Capture the cell that displays the provided text and extract its [x, y] central coordinate. 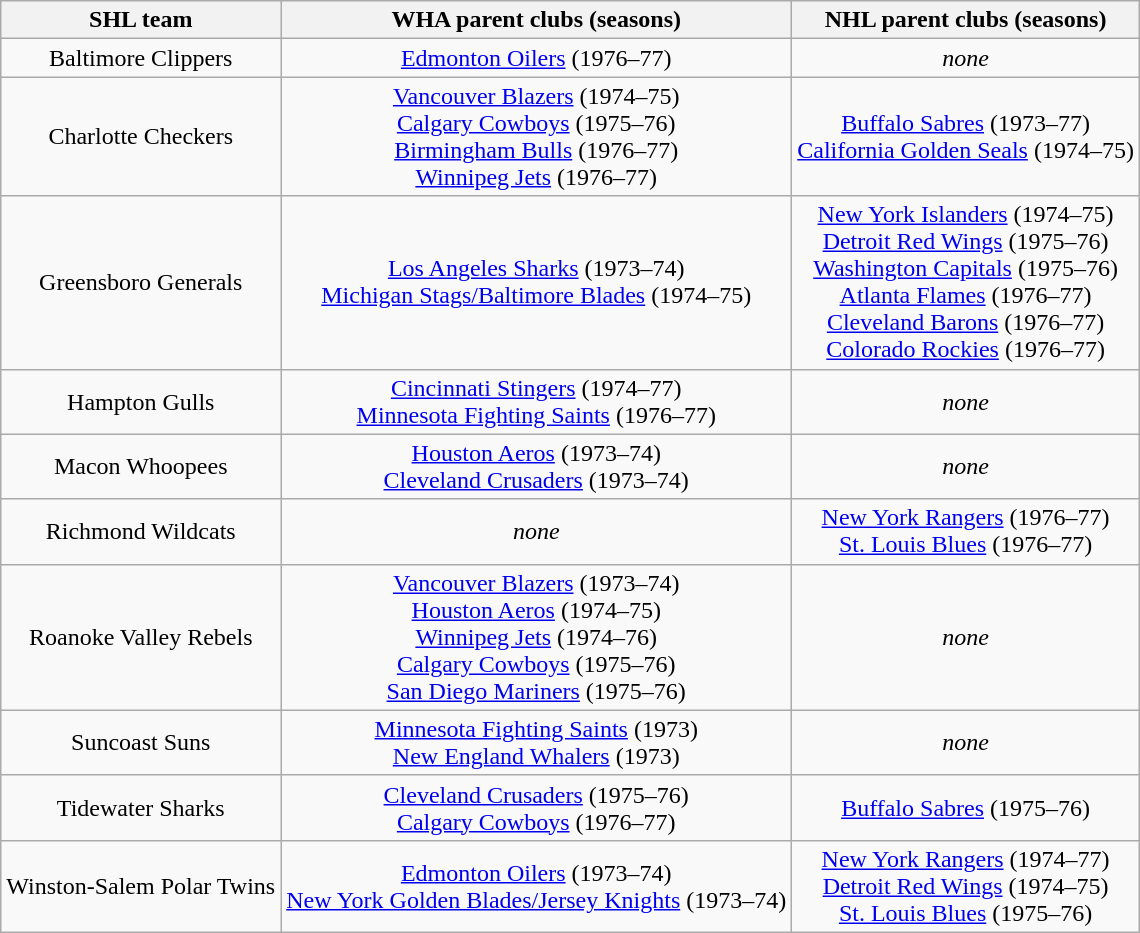
New York Rangers (1976–77)St. Louis Blues (1976–77) [966, 532]
Houston Aeros (1973–74)Cleveland Crusaders (1973–74) [536, 466]
Tidewater Sharks [141, 808]
Cincinnati Stingers (1974–77)Minnesota Fighting Saints (1976–77) [536, 402]
Suncoast Suns [141, 742]
SHL team [141, 20]
Baltimore Clippers [141, 58]
Buffalo Sabres (1975–76) [966, 808]
Charlotte Checkers [141, 136]
Richmond Wildcats [141, 532]
Vancouver Blazers (1974–75)Calgary Cowboys (1975–76)Birmingham Bulls (1976–77)Winnipeg Jets (1976–77) [536, 136]
Hampton Gulls [141, 402]
Los Angeles Sharks (1973–74)Michigan Stags/Baltimore Blades (1974–75) [536, 282]
Edmonton Oilers (1973–74)New York Golden Blades/Jersey Knights (1973–74) [536, 886]
Buffalo Sabres (1973–77)California Golden Seals (1974–75) [966, 136]
Winston-Salem Polar Twins [141, 886]
New York Rangers (1974–77)Detroit Red Wings (1974–75)St. Louis Blues (1975–76) [966, 886]
Vancouver Blazers (1973–74)Houston Aeros (1974–75)Winnipeg Jets (1974–76)Calgary Cowboys (1975–76)San Diego Mariners (1975–76) [536, 637]
WHA parent clubs (seasons) [536, 20]
NHL parent clubs (seasons) [966, 20]
Roanoke Valley Rebels [141, 637]
Macon Whoopees [141, 466]
Edmonton Oilers (1976–77) [536, 58]
Greensboro Generals [141, 282]
Minnesota Fighting Saints (1973)New England Whalers (1973) [536, 742]
Cleveland Crusaders (1975–76)Calgary Cowboys (1976–77) [536, 808]
